Extract the (X, Y) coordinate from the center of the cell holding the provided text.  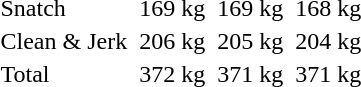
206 kg (172, 41)
205 kg (250, 41)
